Extract the (X, Y) coordinate from the center of the cell holding the provided text.  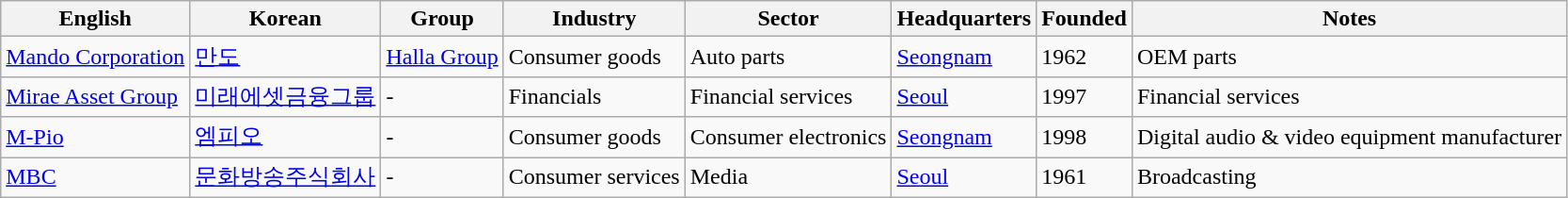
1962 (1085, 57)
Sector (788, 19)
Halla Group (442, 57)
Headquarters (964, 19)
Notes (1349, 19)
Consumer services (594, 177)
만도 (286, 57)
미래에셋금융그룹 (286, 96)
M-Pio (96, 138)
Media (788, 177)
OEM parts (1349, 57)
MBC (96, 177)
1998 (1085, 138)
Founded (1085, 19)
Broadcasting (1349, 177)
English (96, 19)
1997 (1085, 96)
Consumer electronics (788, 138)
엠피오 (286, 138)
1961 (1085, 177)
Financials (594, 96)
Auto parts (788, 57)
Industry (594, 19)
Mirae Asset Group (96, 96)
문화방송주식회사 (286, 177)
Mando Corporation (96, 57)
Digital audio & video equipment manufacturer (1349, 138)
Korean (286, 19)
Group (442, 19)
